Search for the cell housing the specified text and yield its [x, y] center coordinate. 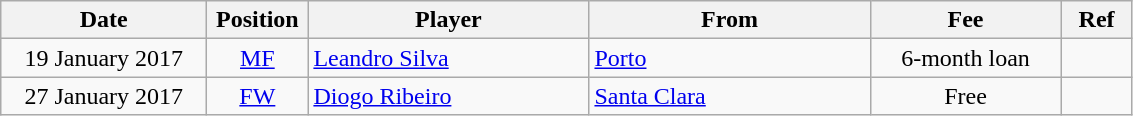
Free [966, 96]
FW [258, 96]
27 January 2017 [104, 96]
Date [104, 20]
6-month loan [966, 58]
Santa Clara [730, 96]
Player [448, 20]
Diogo Ribeiro [448, 96]
MF [258, 58]
Ref [1096, 20]
Porto [730, 58]
From [730, 20]
Fee [966, 20]
Position [258, 20]
19 January 2017 [104, 58]
Leandro Silva [448, 58]
